Identify which cell holds the provided text, then report its (X, Y) central coordinate. 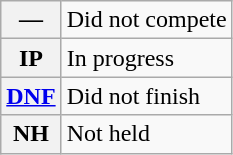
— (31, 20)
Not held (146, 134)
Did not finish (146, 96)
NH (31, 134)
DNF (31, 96)
IP (31, 58)
Did not compete (146, 20)
In progress (146, 58)
